Find where the given text appears and provide that cell's center as [x, y] coordinate. 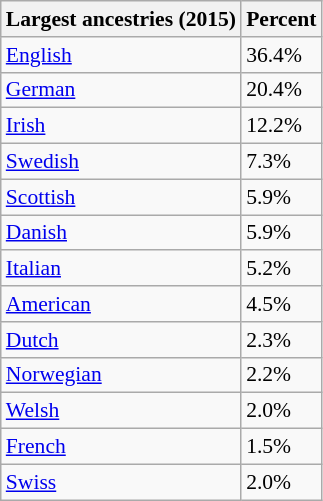
German [121, 90]
20.4% [281, 90]
French [121, 447]
2.2% [281, 375]
Norwegian [121, 375]
Swiss [121, 482]
5.2% [281, 269]
7.3% [281, 162]
4.5% [281, 304]
Dutch [121, 340]
Italian [121, 269]
English [121, 55]
Scottish [121, 197]
12.2% [281, 126]
Danish [121, 233]
Largest ancestries (2015) [121, 19]
2.3% [281, 340]
36.4% [281, 55]
Swedish [121, 162]
Percent [281, 19]
American [121, 304]
Irish [121, 126]
1.5% [281, 447]
Welsh [121, 411]
